Output the (x, y) coordinate of the center of the cell containing the given text.  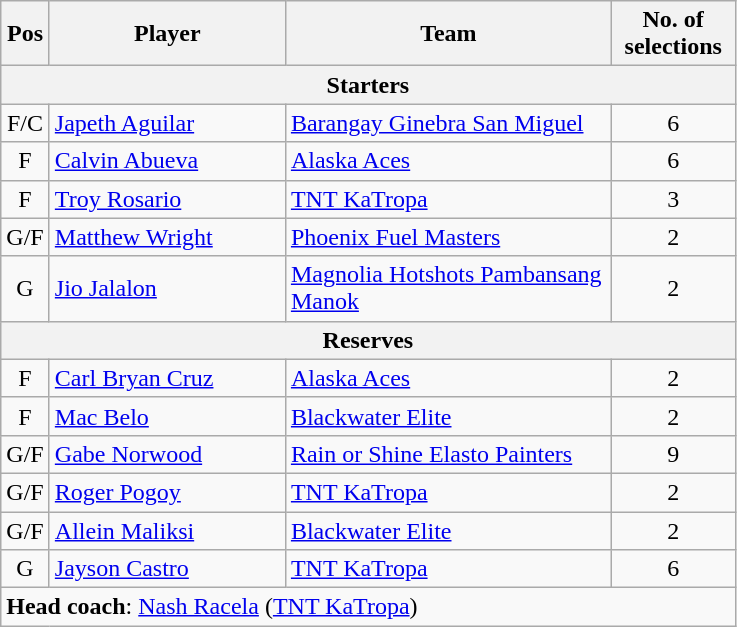
Pos (26, 34)
Phoenix Fuel Masters (448, 237)
Mac Belo (167, 416)
Japeth Aguilar (167, 123)
Matthew Wright (167, 237)
Jayson Castro (167, 569)
Team (448, 34)
Reserves (368, 340)
Player (167, 34)
Rain or Shine Elasto Painters (448, 454)
Starters (368, 85)
Head coach: Nash Racela (TNT KaTropa) (368, 607)
Jio Jalalon (167, 288)
Troy Rosario (167, 199)
F/C (26, 123)
9 (673, 454)
Barangay Ginebra San Miguel (448, 123)
Carl Bryan Cruz (167, 378)
Magnolia Hotshots Pambansang Manok (448, 288)
Gabe Norwood (167, 454)
3 (673, 199)
Calvin Abueva (167, 161)
Allein Maliksi (167, 531)
No. of selections (673, 34)
Roger Pogoy (167, 492)
